Pinpoint the cell where the given text exists, returning its (x, y) midpoint coordinate. 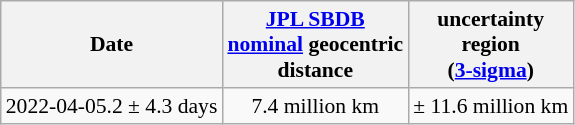
uncertaintyregion(3-sigma) (490, 44)
2022-04-05.2 ± 4.3 days (112, 106)
JPL SBDBnominal geocentricdistance (315, 44)
7.4 million km (315, 106)
Date (112, 44)
± 11.6 million km (490, 106)
